From the cell containing the given text, extract its center point as [x, y] coordinate. 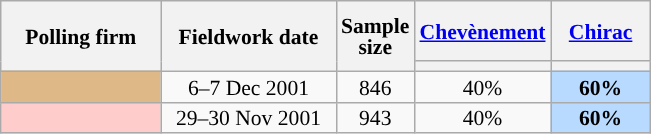
Chirac [601, 31]
6–7 Dec 2001 [248, 86]
Samplesize [375, 36]
29–30 Nov 2001 [248, 118]
846 [375, 86]
Fieldwork date [248, 36]
Chevènement [482, 31]
943 [375, 118]
Polling firm [81, 36]
